Find where the given text appears and provide that cell's center as [X, Y] coordinate. 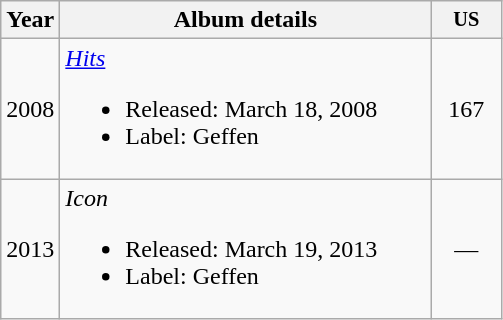
Album details [246, 20]
US [466, 20]
HitsReleased: March 18, 2008Label: Geffen [246, 109]
167 [466, 109]
2013 [30, 249]
— [466, 249]
IconReleased: March 19, 2013Label: Geffen [246, 249]
Year [30, 20]
2008 [30, 109]
